Pinpoint the cell where the given text exists, returning its (x, y) midpoint coordinate. 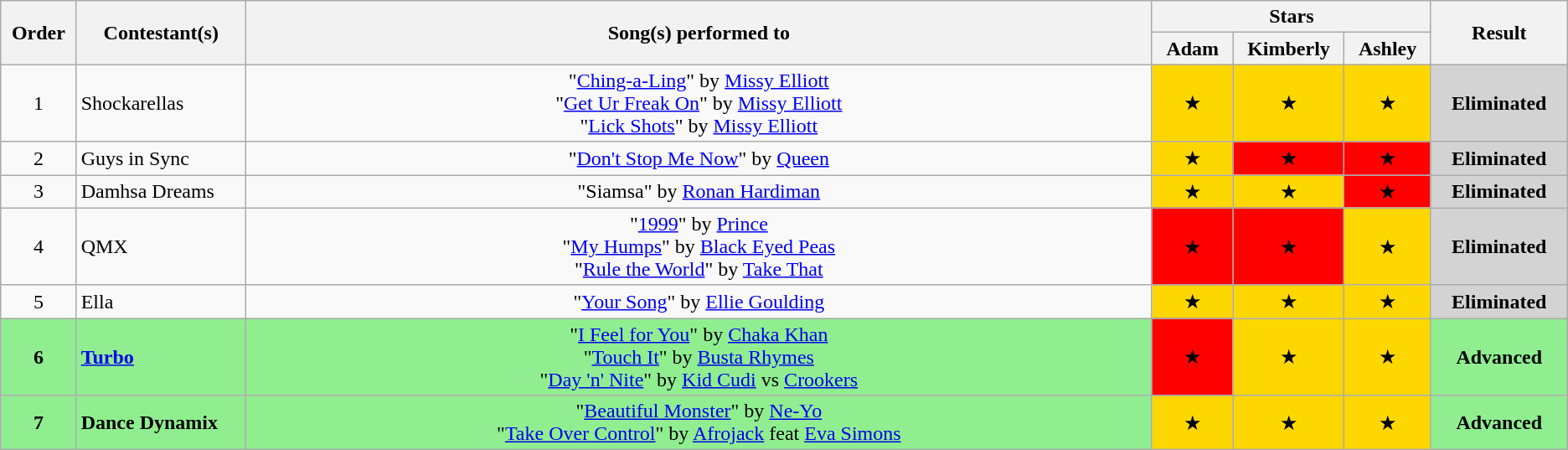
"1999" by Prince "My Humps" by Black Eyed Peas "Rule the World" by Take That (699, 246)
"Beautiful Monster" by Ne-Yo "Take Over Control" by Afrojack feat Eva Simons (699, 422)
Contestant(s) (161, 33)
"Siamsa" by Ronan Hardiman (699, 191)
"I Feel for You" by Chaka Khan "Touch It" by Busta Rhymes "Day 'n' Nite" by Kid Cudi vs Crookers (699, 357)
Ella (161, 302)
Ashley (1387, 49)
4 (39, 246)
Kimberly (1288, 49)
Dance Dynamix (161, 422)
Guys in Sync (161, 158)
3 (39, 191)
Damhsa Dreams (161, 191)
Order (39, 33)
Stars (1292, 17)
"Your Song" by Ellie Goulding (699, 302)
"Ching-a-Ling" by Missy Elliott "Get Ur Freak On" by Missy Elliott "Lick Shots" by Missy Elliott (699, 103)
5 (39, 302)
Song(s) performed to (699, 33)
Adam (1193, 49)
"Don't Stop Me Now" by Queen (699, 158)
2 (39, 158)
Turbo (161, 357)
6 (39, 357)
Result (1499, 33)
Shockarellas (161, 103)
QMX (161, 246)
7 (39, 422)
1 (39, 103)
